Find where the given text appears and provide that cell's center as (x, y) coordinate. 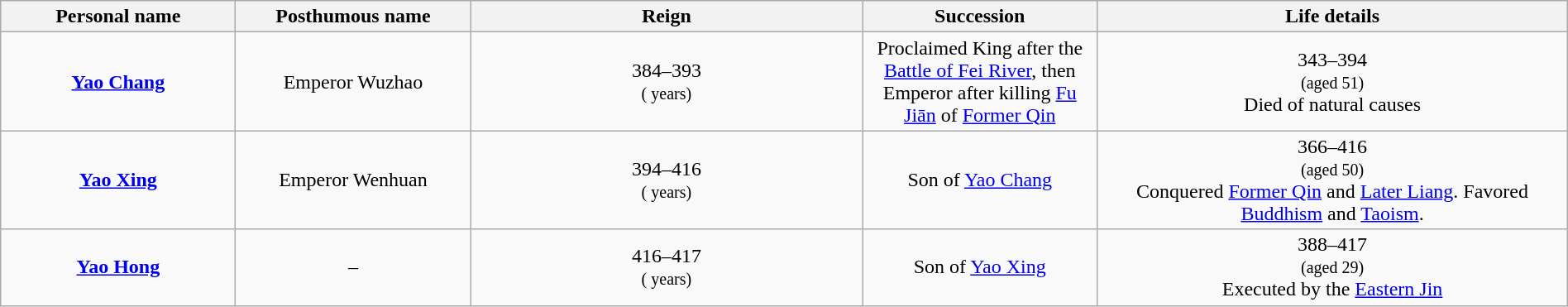
Son of Yao Xing (980, 267)
Yao Hong (118, 267)
– (353, 267)
Son of Yao Chang (980, 180)
Succession (980, 17)
384–393( years) (667, 81)
394–416( years) (667, 180)
366–416(aged 50)Conquered Former Qin and Later Liang. Favored Buddhism and Taoism. (1332, 180)
Yao Xing (118, 180)
Emperor Wuzhao (353, 81)
Yao Chang (118, 81)
Emperor Wenhuan (353, 180)
Reign (667, 17)
Life details (1332, 17)
388–417(aged 29)Executed by the Eastern Jin (1332, 267)
Personal name (118, 17)
Posthumous name (353, 17)
416–417( years) (667, 267)
Proclaimed King after the Battle of Fei River, then Emperor after killing Fu Jiān of Former Qin (980, 81)
343–394(aged 51)Died of natural causes (1332, 81)
